Identify which cell holds the provided text, then report its (X, Y) central coordinate. 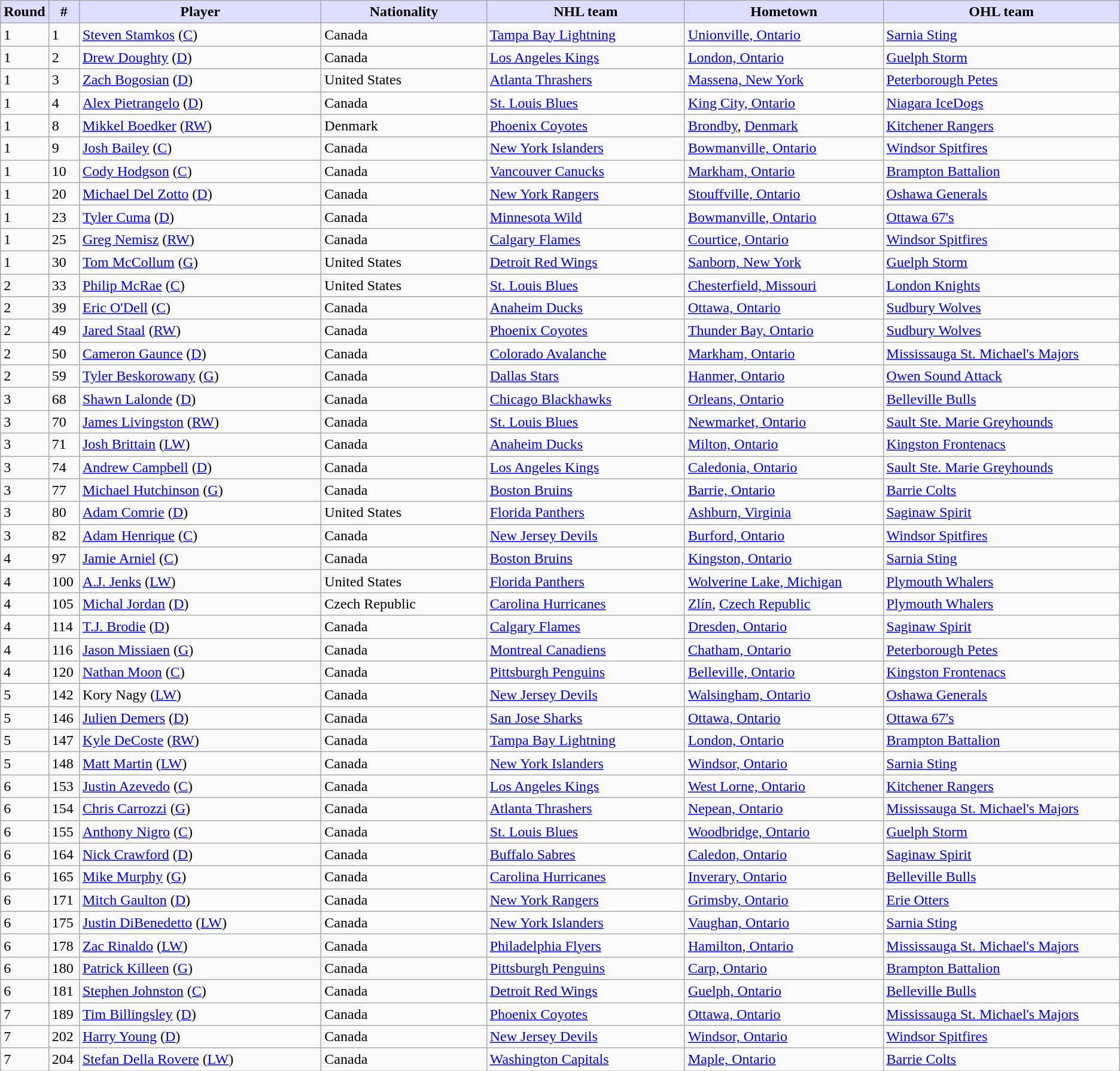
Michal Jordan (D) (200, 604)
Niagara IceDogs (1002, 103)
Buffalo Sabres (585, 854)
Vancouver Canucks (585, 171)
Matt Martin (LW) (200, 763)
Zac Rinaldo (LW) (200, 945)
Brondby, Denmark (784, 126)
Zach Bogosian (D) (200, 80)
Jamie Arniel (C) (200, 558)
Thunder Bay, Ontario (784, 331)
Carp, Ontario (784, 968)
Tim Billingsley (D) (200, 1014)
Czech Republic (404, 604)
Burford, Ontario (784, 535)
142 (63, 695)
Kingston, Ontario (784, 558)
Inverary, Ontario (784, 877)
Patrick Killeen (G) (200, 968)
80 (63, 513)
114 (63, 626)
Tyler Beskorowany (G) (200, 376)
Josh Bailey (C) (200, 148)
Philadelphia Flyers (585, 945)
Chesterfield, Missouri (784, 285)
Chatham, Ontario (784, 649)
74 (63, 467)
Caledon, Ontario (784, 854)
23 (63, 217)
Unionville, Ontario (784, 35)
Player (200, 12)
181 (63, 991)
Adam Comrie (D) (200, 513)
25 (63, 239)
Stefan Della Rovere (LW) (200, 1060)
153 (63, 786)
50 (63, 354)
Sanborn, New York (784, 262)
Massena, New York (784, 80)
Jason Missiaen (G) (200, 649)
Julien Demers (D) (200, 718)
Michael Hutchinson (G) (200, 490)
NHL team (585, 12)
Eric O'Dell (C) (200, 308)
100 (63, 581)
70 (63, 422)
180 (63, 968)
Nathan Moon (C) (200, 673)
Milton, Ontario (784, 445)
164 (63, 854)
Maple, Ontario (784, 1060)
147 (63, 741)
Steven Stamkos (C) (200, 35)
77 (63, 490)
Zlín, Czech Republic (784, 604)
Colorado Avalanche (585, 354)
165 (63, 877)
Round (25, 12)
Stouffville, Ontario (784, 194)
189 (63, 1014)
105 (63, 604)
Guelph, Ontario (784, 991)
71 (63, 445)
Nationality (404, 12)
202 (63, 1037)
Belleville, Ontario (784, 673)
Chris Carrozzi (G) (200, 809)
Kyle DeCoste (RW) (200, 741)
59 (63, 376)
Adam Henrique (C) (200, 535)
Kory Nagy (LW) (200, 695)
178 (63, 945)
Vaughan, Ontario (784, 923)
Grimsby, Ontario (784, 900)
Hamilton, Ontario (784, 945)
Caledonia, Ontario (784, 467)
Wolverine Lake, Michigan (784, 581)
Owen Sound Attack (1002, 376)
Mike Murphy (G) (200, 877)
Tyler Cuma (D) (200, 217)
Michael Del Zotto (D) (200, 194)
King City, Ontario (784, 103)
Josh Brittain (LW) (200, 445)
Chicago Blackhawks (585, 399)
OHL team (1002, 12)
Shawn Lalonde (D) (200, 399)
Courtice, Ontario (784, 239)
Barrie, Ontario (784, 490)
Justin DiBenedetto (LW) (200, 923)
Montreal Canadiens (585, 649)
82 (63, 535)
Hometown (784, 12)
Orleans, Ontario (784, 399)
154 (63, 809)
Tom McCollum (G) (200, 262)
116 (63, 649)
Mikkel Boedker (RW) (200, 126)
10 (63, 171)
West Lorne, Ontario (784, 786)
Hanmer, Ontario (784, 376)
Newmarket, Ontario (784, 422)
Harry Young (D) (200, 1037)
97 (63, 558)
8 (63, 126)
Drew Doughty (D) (200, 57)
Dallas Stars (585, 376)
68 (63, 399)
San Jose Sharks (585, 718)
Denmark (404, 126)
20 (63, 194)
T.J. Brodie (D) (200, 626)
Woodbridge, Ontario (784, 832)
Cody Hodgson (C) (200, 171)
175 (63, 923)
Washington Capitals (585, 1060)
Anthony Nigro (C) (200, 832)
171 (63, 900)
# (63, 12)
Stephen Johnston (C) (200, 991)
Mitch Gaulton (D) (200, 900)
James Livingston (RW) (200, 422)
Nepean, Ontario (784, 809)
33 (63, 285)
Andrew Campbell (D) (200, 467)
Jared Staal (RW) (200, 331)
Walsingham, Ontario (784, 695)
49 (63, 331)
120 (63, 673)
A.J. Jenks (LW) (200, 581)
30 (63, 262)
Nick Crawford (D) (200, 854)
Minnesota Wild (585, 217)
Ashburn, Virginia (784, 513)
9 (63, 148)
Erie Otters (1002, 900)
204 (63, 1060)
Greg Nemisz (RW) (200, 239)
Justin Azevedo (C) (200, 786)
Cameron Gaunce (D) (200, 354)
146 (63, 718)
Alex Pietrangelo (D) (200, 103)
Dresden, Ontario (784, 626)
Philip McRae (C) (200, 285)
39 (63, 308)
155 (63, 832)
148 (63, 763)
London Knights (1002, 285)
